For the text-containing cell, return its midpoint in (X, Y) coordinate format. 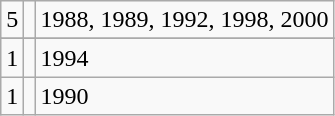
1988, 1989, 1992, 1998, 2000 (184, 20)
1990 (184, 96)
5 (12, 20)
1994 (184, 58)
